Return the (x, y) coordinate for the center point of the cell that contains the specified text.  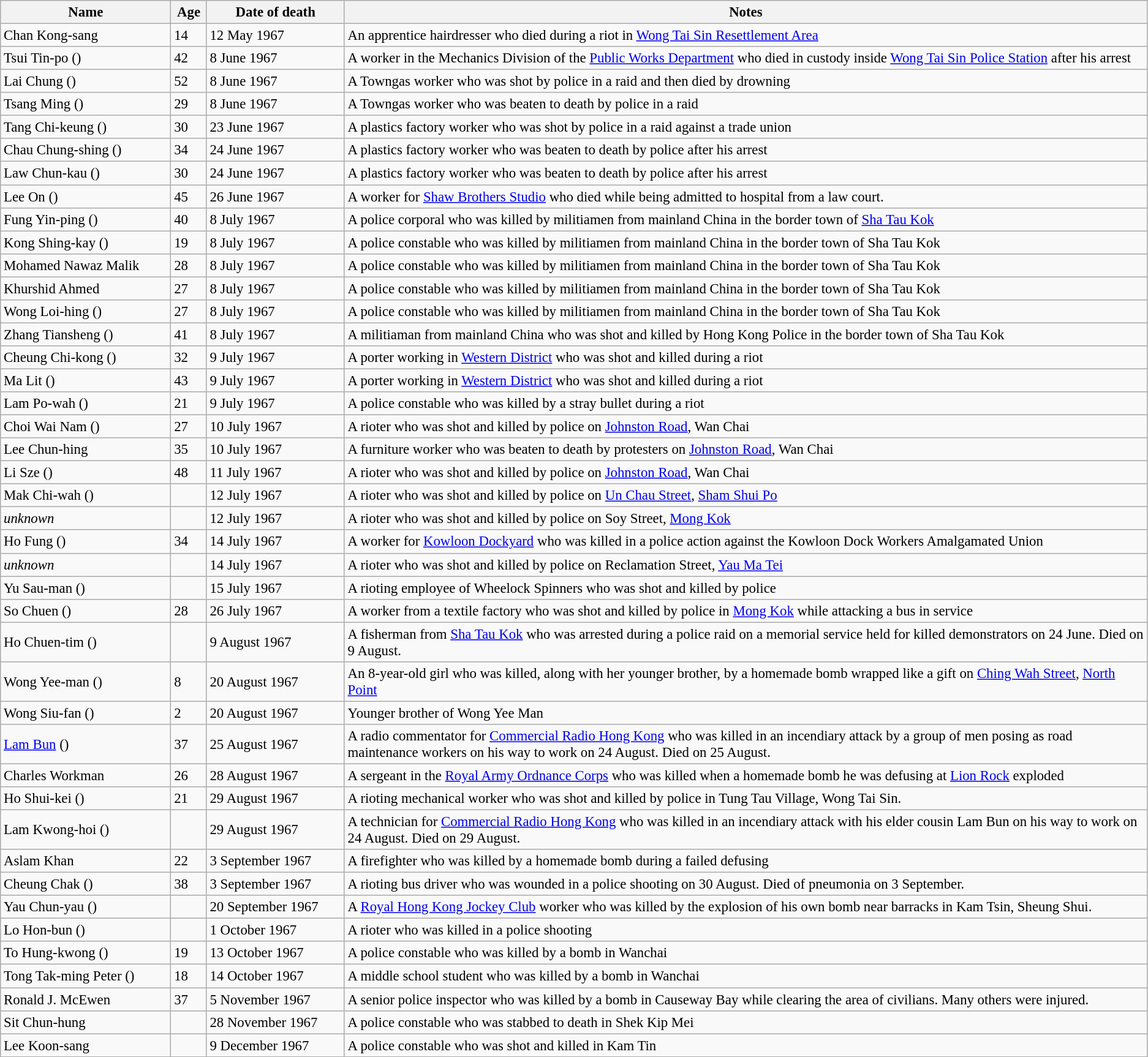
Cheung Chi-kong () (86, 358)
Name (86, 12)
9 August 1967 (276, 642)
A Royal Hong Kong Jockey Club worker who was killed by the explosion of his own bomb near barracks in Kam Tsin, Sheung Shui. (746, 907)
Mak Chi-wah () (86, 495)
Fung Yin-ping () (86, 219)
A sergeant in the Royal Army Ordnance Corps who was killed when a homemade bomb he was defusing at Lion Rock exploded (746, 775)
15 July 1967 (276, 588)
A middle school student who was killed by a bomb in Wanchai (746, 976)
A senior police inspector who was killed by a bomb in Causeway Bay while clearing the area of civilians. Many others were injured. (746, 999)
Chau Chung-shing () (86, 150)
12 May 1967 (276, 36)
Tang Chi-keung () (86, 127)
14 (189, 36)
A fisherman from Sha Tau Kok who was arrested during a police raid on a memorial service held for killed demonstrators on 24 June. Died on 9 August. (746, 642)
Ho Shui-kei () (86, 799)
Notes (746, 12)
Ho Chuen-tim () (86, 642)
A rioting employee of Wheelock Spinners who was shot and killed by police (746, 588)
45 (189, 197)
A police corporal who was killed by militiamen from mainland China in the border town of Sha Tau Kok (746, 219)
To Hung-kwong () (86, 954)
Wong Loi-hing () (86, 312)
An 8-year-old girl who was killed, along with her younger brother, by a homemade bomb wrapped like a gift on Ching Wah Street, North Point (746, 682)
Ho Fung () (86, 542)
A worker for Shaw Brothers Studio who died while being admitted to hospital from a law court. (746, 197)
25 August 1967 (276, 745)
A police constable who was shot and killed in Kam Tin (746, 1045)
Wong Siu-fan () (86, 713)
Charles Workman (86, 775)
Lee Koon-sang (86, 1045)
20 September 1967 (276, 907)
Lee Chun-hing (86, 450)
14 October 1967 (276, 976)
32 (189, 358)
Sit Chun-hung (86, 1022)
Wong Yee-man () (86, 682)
A worker in the Mechanics Division of the Public Works Department who died in custody inside Wong Tai Sin Police Station after his arrest (746, 58)
26 July 1967 (276, 611)
43 (189, 380)
A police constable who was killed by a bomb in Wanchai (746, 954)
23 June 1967 (276, 127)
22 (189, 861)
A plastics factory worker who was shot by police in a raid against a trade union (746, 127)
48 (189, 473)
A furniture worker who was beaten to death by protesters on Johnston Road, Wan Chai (746, 450)
Age (189, 12)
35 (189, 450)
Mohamed Nawaz Malik (86, 265)
Chan Kong-sang (86, 36)
A militiaman from mainland China who was shot and killed by Hong Kong Police in the border town of Sha Tau Kok (746, 334)
Yau Chun-yau () (86, 907)
40 (189, 219)
Cheung Chak () (86, 884)
13 October 1967 (276, 954)
2 (189, 713)
41 (189, 334)
Tsui Tin-po () (86, 58)
Ma Lit () (86, 380)
A rioter who was killed in a police shooting (746, 930)
26 (189, 775)
Lee On () (86, 197)
18 (189, 976)
A rioter who was shot and killed by police on Soy Street, Mong Kok (746, 519)
Law Chun-kau () (86, 173)
Younger brother of Wong Yee Man (746, 713)
Kong Shing-kay () (86, 243)
Tsang Ming () (86, 104)
26 June 1967 (276, 197)
A rioter who was shot and killed by police on Reclamation Street, Yau Ma Tei (746, 565)
Yu Sau-man () (86, 588)
52 (189, 81)
11 July 1967 (276, 473)
8 (189, 682)
Tong Tak-ming Peter () (86, 976)
A rioting bus driver who was wounded in a police shooting on 30 August. Died of pneumonia on 3 September. (746, 884)
A worker from a textile factory who was shot and killed by police in Mong Kok while attacking a bus in service (746, 611)
Lam Kwong-hoi () (86, 830)
Choi Wai Nam () (86, 427)
38 (189, 884)
29 (189, 104)
42 (189, 58)
Lai Chung () (86, 81)
Zhang Tiansheng () (86, 334)
A Towngas worker who was shot by police in a raid and then died by drowning (746, 81)
1 October 1967 (276, 930)
An apprentice hairdresser who died during a riot in Wong Tai Sin Resettlement Area (746, 36)
Lo Hon-bun () (86, 930)
A police constable who was killed by a stray bullet during a riot (746, 404)
28 November 1967 (276, 1022)
So Chuen () (86, 611)
Lam Po-wah () (86, 404)
Li Sze () (86, 473)
A worker for Kowloon Dockyard who was killed in a police action against the Kowloon Dock Workers Amalgamated Union (746, 542)
A firefighter who was killed by a homemade bomb during a failed defusing (746, 861)
A rioter who was shot and killed by police on Un Chau Street, Sham Shui Po (746, 495)
A police constable who was stabbed to death in Shek Kip Mei (746, 1022)
28 August 1967 (276, 775)
9 December 1967 (276, 1045)
5 November 1967 (276, 999)
Lam Bun () (86, 745)
Khurshid Ahmed (86, 288)
Aslam Khan (86, 861)
Ronald J. McEwen (86, 999)
Date of death (276, 12)
A Towngas worker who was beaten to death by police in a raid (746, 104)
A rioting mechanical worker who was shot and killed by police in Tung Tau Village, Wong Tai Sin. (746, 799)
